Identify which cell holds the provided text, then report its (x, y) central coordinate. 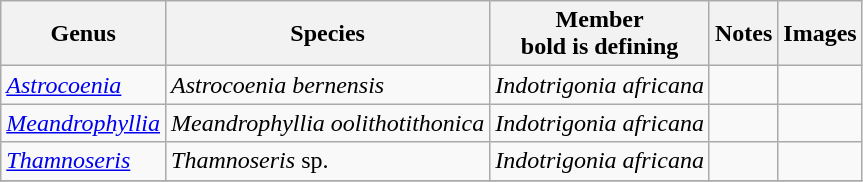
Meandrophyllia oolithotithonica (328, 123)
Meandrophyllia (84, 123)
Astrocoenia bernensis (328, 85)
Astrocoenia (84, 85)
Notes (743, 34)
Species (328, 34)
Genus (84, 34)
Thamnoseris (84, 161)
Thamnoseris sp. (328, 161)
Memberbold is defining (600, 34)
Images (820, 34)
